Determine the (X, Y) coordinate at the center of the cell enclosing the given text.  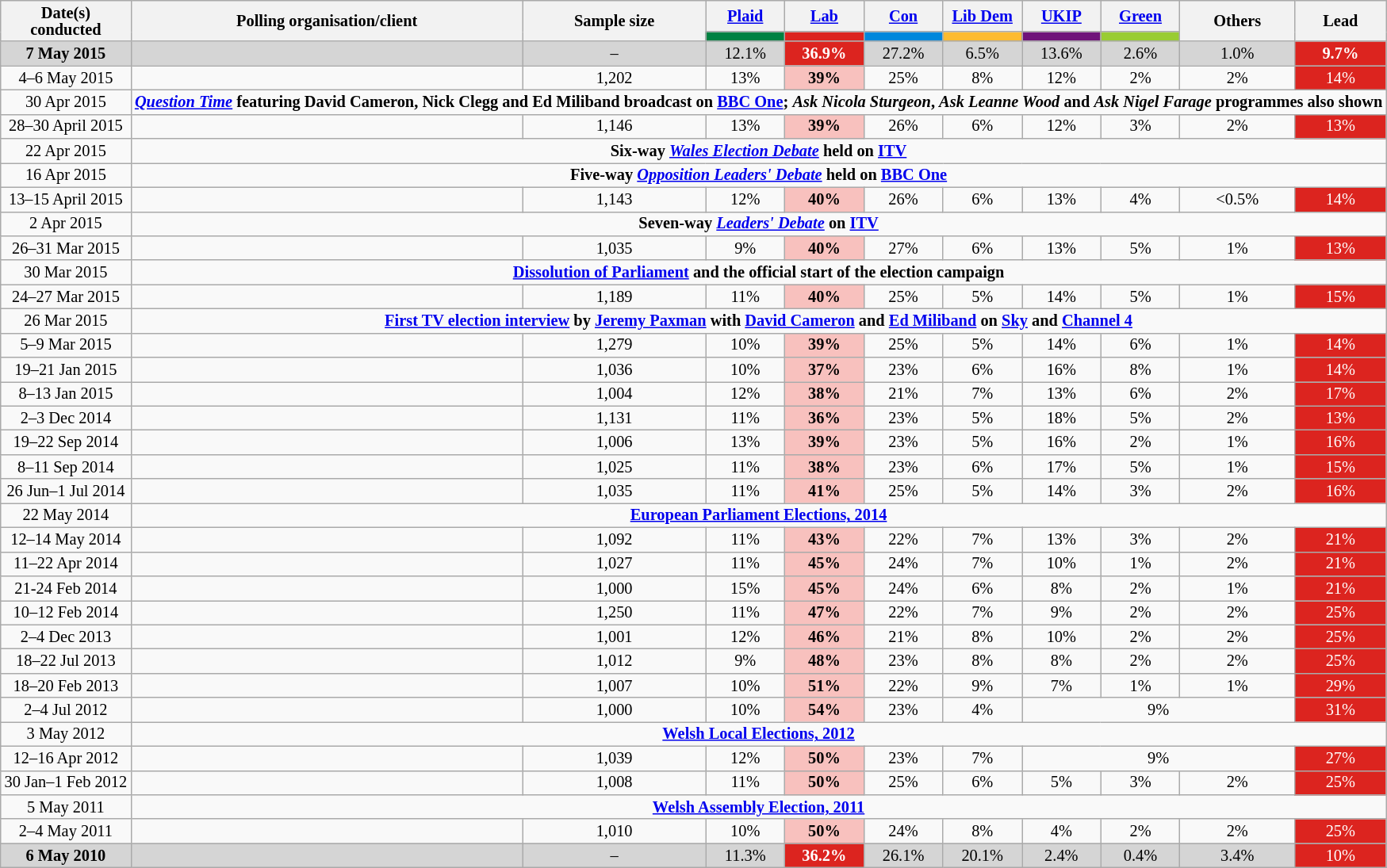
1,025 (614, 466)
1,092 (614, 539)
Plaid (745, 16)
1,143 (614, 200)
Date(s)conducted (66, 21)
Welsh Local Elections, 2012 (758, 734)
26 Jun–1 Jul 2014 (66, 491)
Con (903, 16)
11.3% (745, 856)
2 Apr 2015 (66, 224)
Five-way Opposition Leaders' Debate held on BBC One (758, 174)
2.4% (1062, 856)
13–15 April 2015 (66, 200)
1,006 (614, 442)
19–21 Jan 2015 (66, 369)
24–27 Mar 2015 (66, 296)
1,131 (614, 419)
6 May 2010 (66, 856)
30 Jan–1 Feb 2012 (66, 783)
0.4% (1140, 856)
9.7% (1340, 54)
20.1% (983, 856)
1,007 (614, 685)
1,012 (614, 661)
10–12 Feb 2014 (66, 612)
Welsh Assembly Election, 2011 (758, 807)
21-24 Feb 2014 (66, 588)
Polling organisation/client (327, 21)
43% (825, 539)
18% (1062, 419)
1,189 (614, 296)
Lib Dem (983, 16)
1,001 (614, 637)
1,202 (614, 78)
30 Mar 2015 (66, 273)
16 Apr 2015 (66, 174)
36.9% (825, 54)
Six-way Wales Election Debate held on ITV (758, 151)
6.5% (983, 54)
1,027 (614, 564)
UKIP (1062, 16)
2–4 May 2011 (66, 831)
Dissolution of Parliament and the official start of the election campaign (758, 273)
5 May 2011 (66, 807)
3 May 2012 (66, 734)
18–20 Feb 2013 (66, 685)
3.4% (1237, 856)
Others (1237, 21)
46% (825, 637)
<0.5% (1237, 200)
7 May 2015 (66, 54)
Sample size (614, 21)
12–14 May 2014 (66, 539)
2–4 Dec 2013 (66, 637)
2.6% (1140, 54)
48% (825, 661)
26.1% (903, 856)
41% (825, 491)
26 Mar 2015 (66, 320)
Lab (825, 16)
1,279 (614, 346)
28–30 April 2015 (66, 127)
1,039 (614, 758)
30 Apr 2015 (66, 101)
37% (825, 369)
12–16 Apr 2012 (66, 758)
2–3 Dec 2014 (66, 419)
1,008 (614, 783)
18–22 Jul 2013 (66, 661)
8–11 Sep 2014 (66, 466)
1,004 (614, 393)
4–6 May 2015 (66, 78)
1,010 (614, 831)
First TV election interview by Jeremy Paxman with David Cameron and Ed Miliband on Sky and Channel 4 (758, 320)
1,146 (614, 127)
8–13 Jan 2015 (66, 393)
22 Apr 2015 (66, 151)
11–22 Apr 2014 (66, 564)
31% (1340, 710)
12.1% (745, 54)
Seven-way Leaders' Debate on ITV (758, 224)
European Parliament Elections, 2014 (758, 515)
51% (825, 685)
54% (825, 710)
Green (1140, 16)
5–9 Mar 2015 (66, 346)
2–4 Jul 2012 (66, 710)
36.2% (825, 856)
19–22 Sep 2014 (66, 442)
27.2% (903, 54)
13.6% (1062, 54)
29% (1340, 685)
47% (825, 612)
1,250 (614, 612)
1,036 (614, 369)
Lead (1340, 21)
22 May 2014 (66, 515)
1.0% (1237, 54)
36% (825, 419)
26–31 Mar 2015 (66, 247)
